Identify which cell holds the provided text, then report its [X, Y] central coordinate. 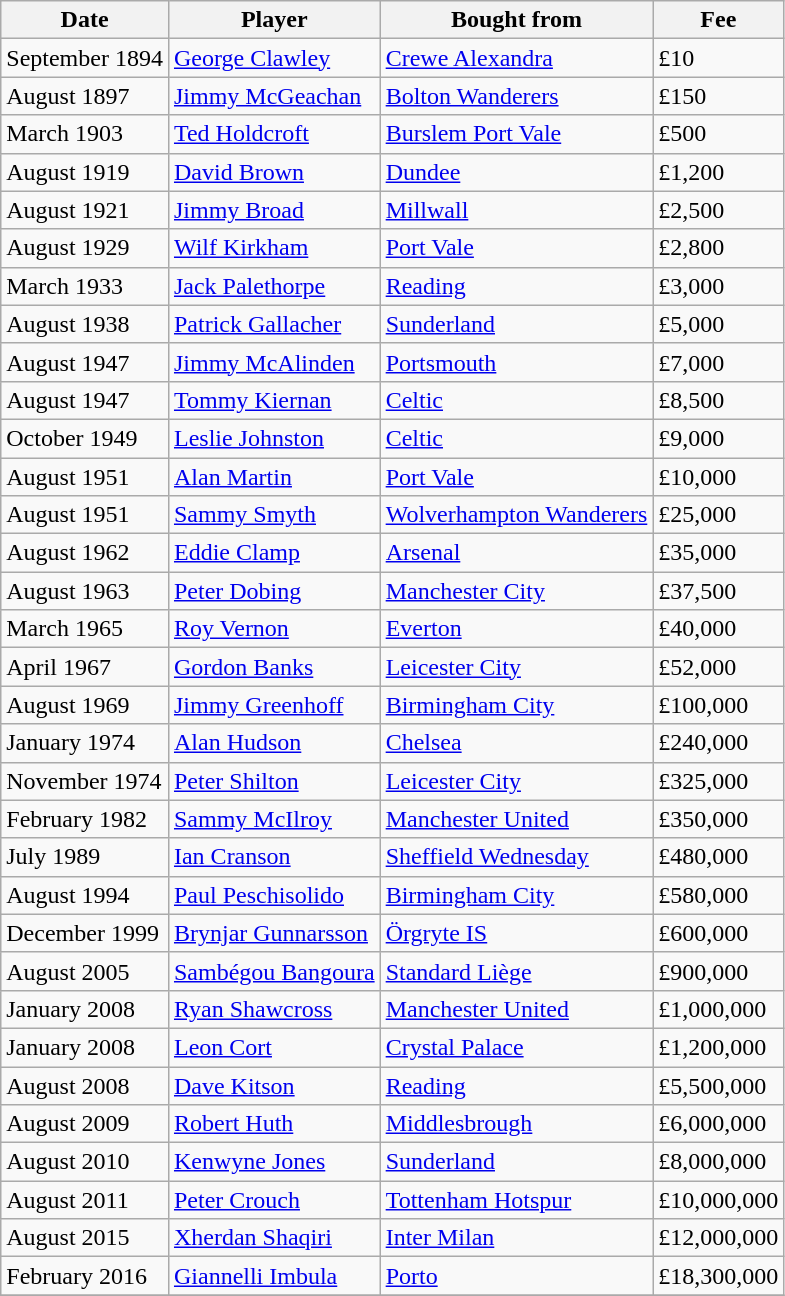
August 1962 [85, 553]
Sheffield Wednesday [516, 857]
Örgryte IS [516, 933]
£580,000 [718, 895]
Dundee [516, 172]
August 2009 [85, 1124]
£52,000 [718, 667]
Sambégou Bangoura [274, 971]
Jimmy Broad [274, 210]
Leslie Johnston [274, 438]
Leon Cort [274, 1047]
September 1894 [85, 58]
£5,000 [718, 324]
Bolton Wanderers [516, 96]
£480,000 [718, 857]
Alan Hudson [274, 743]
£240,000 [718, 743]
Arsenal [516, 553]
£1,200,000 [718, 1047]
Bought from [516, 20]
Porto [516, 1276]
Standard Liège [516, 971]
£12,000,000 [718, 1238]
August 1897 [85, 96]
Ted Holdcroft [274, 134]
Xherdan Shaqiri [274, 1238]
£600,000 [718, 933]
August 1938 [85, 324]
April 1967 [85, 667]
Date [85, 20]
£9,000 [718, 438]
Tottenham Hotspur [516, 1200]
February 2016 [85, 1276]
George Clawley [274, 58]
Robert Huth [274, 1124]
August 1969 [85, 705]
£1,200 [718, 172]
£2,500 [718, 210]
August 1921 [85, 210]
£25,000 [718, 515]
Fee [718, 20]
Jimmy McAlinden [274, 362]
August 1994 [85, 895]
Ian Cranson [274, 857]
£35,000 [718, 553]
Crewe Alexandra [516, 58]
August 2010 [85, 1162]
Jack Palethorpe [274, 286]
£37,500 [718, 591]
£6,000,000 [718, 1124]
David Brown [274, 172]
Roy Vernon [274, 629]
Manchester City [516, 591]
August 1919 [85, 172]
July 1989 [85, 857]
£10,000,000 [718, 1200]
£7,000 [718, 362]
Millwall [516, 210]
August 2008 [85, 1085]
£10,000 [718, 477]
Chelsea [516, 743]
Alan Martin [274, 477]
Peter Shilton [274, 781]
Player [274, 20]
Dave Kitson [274, 1085]
Jimmy Greenhoff [274, 705]
March 1965 [85, 629]
Peter Dobing [274, 591]
August 1963 [85, 591]
August 2015 [85, 1238]
August 2005 [85, 971]
Sammy Smyth [274, 515]
Eddie Clamp [274, 553]
Jimmy McGeachan [274, 96]
August 1929 [85, 248]
£10 [718, 58]
March 1933 [85, 286]
Sammy McIlroy [274, 819]
Wolverhampton Wanderers [516, 515]
February 1982 [85, 819]
£150 [718, 96]
Giannelli Imbula [274, 1276]
Peter Crouch [274, 1200]
October 1949 [85, 438]
Ryan Shawcross [274, 1009]
£100,000 [718, 705]
Everton [516, 629]
Wilf Kirkham [274, 248]
Kenwyne Jones [274, 1162]
Paul Peschisolido [274, 895]
£1,000,000 [718, 1009]
£3,000 [718, 286]
December 1999 [85, 933]
Gordon Banks [274, 667]
August 2011 [85, 1200]
March 1903 [85, 134]
£325,000 [718, 781]
Inter Milan [516, 1238]
£5,500,000 [718, 1085]
Burslem Port Vale [516, 134]
November 1974 [85, 781]
£18,300,000 [718, 1276]
£2,800 [718, 248]
Crystal Palace [516, 1047]
Brynjar Gunnarsson [274, 933]
£900,000 [718, 971]
£500 [718, 134]
Middlesbrough [516, 1124]
£8,000,000 [718, 1162]
£350,000 [718, 819]
Portsmouth [516, 362]
£8,500 [718, 400]
£40,000 [718, 629]
Patrick Gallacher [274, 324]
January 1974 [85, 743]
Tommy Kiernan [274, 400]
